Output the [X, Y] coordinate of the center of the cell containing the given text.  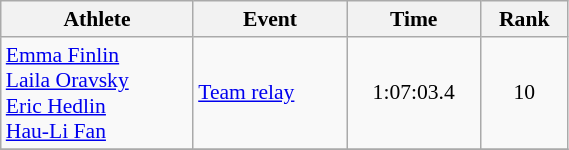
Emma FinlinLaila OravskyEric HedlinHau-Li Fan [97, 93]
1:07:03.4 [414, 93]
Event [270, 19]
Rank [524, 19]
10 [524, 93]
Athlete [97, 19]
Time [414, 19]
Team relay [270, 93]
